Locate the cell with the specified text and output its (x, y) center coordinate. 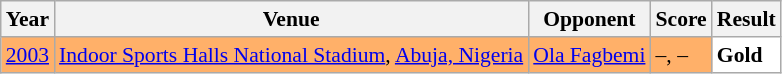
2003 (28, 55)
Opponent (589, 19)
–, – (680, 55)
Venue (291, 19)
Indoor Sports Halls National Stadium, Abuja, Nigeria (291, 55)
Score (680, 19)
Ola Fagbemi (589, 55)
Gold (746, 55)
Year (28, 19)
Result (746, 19)
